Detect which cell encompasses the target text, then output its (X, Y) center coordinate. 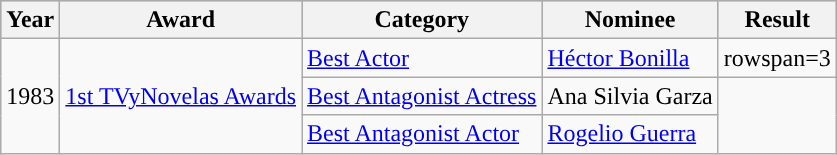
Best Antagonist Actor (422, 134)
Best Actor (422, 58)
Best Antagonist Actress (422, 96)
Category (422, 20)
1983 (30, 96)
Year (30, 20)
Nominee (630, 20)
Result (777, 20)
1st TVyNovelas Awards (181, 96)
Award (181, 20)
Ana Silvia Garza (630, 96)
Rogelio Guerra (630, 134)
rowspan=3 (777, 58)
Héctor Bonilla (630, 58)
